Locate the cell with the specified text and output its (x, y) center coordinate. 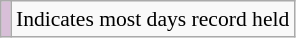
Indicates most days record held (152, 19)
